Return (x, y) of the center of cell containing provided text 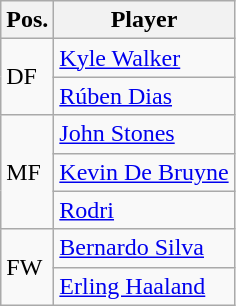
Kyle Walker (144, 58)
Pos. (28, 20)
FW (28, 267)
DF (28, 77)
Bernardo Silva (144, 248)
Rúben Dias (144, 96)
Erling Haaland (144, 286)
John Stones (144, 134)
Kevin De Bruyne (144, 172)
Player (144, 20)
MF (28, 172)
Rodri (144, 210)
